Determine the (X, Y) coordinate at the center of the cell enclosing the given text.  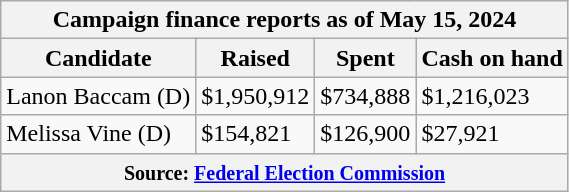
$734,888 (366, 96)
Candidate (98, 58)
Spent (366, 58)
Source: Federal Election Commission (285, 172)
$27,921 (492, 134)
Lanon Baccam (D) (98, 96)
Raised (256, 58)
$1,216,023 (492, 96)
$126,900 (366, 134)
Cash on hand (492, 58)
$1,950,912 (256, 96)
Campaign finance reports as of May 15, 2024 (285, 20)
$154,821 (256, 134)
Melissa Vine (D) (98, 134)
